Determine the (x, y) coordinate at the center of the cell enclosing the given text.  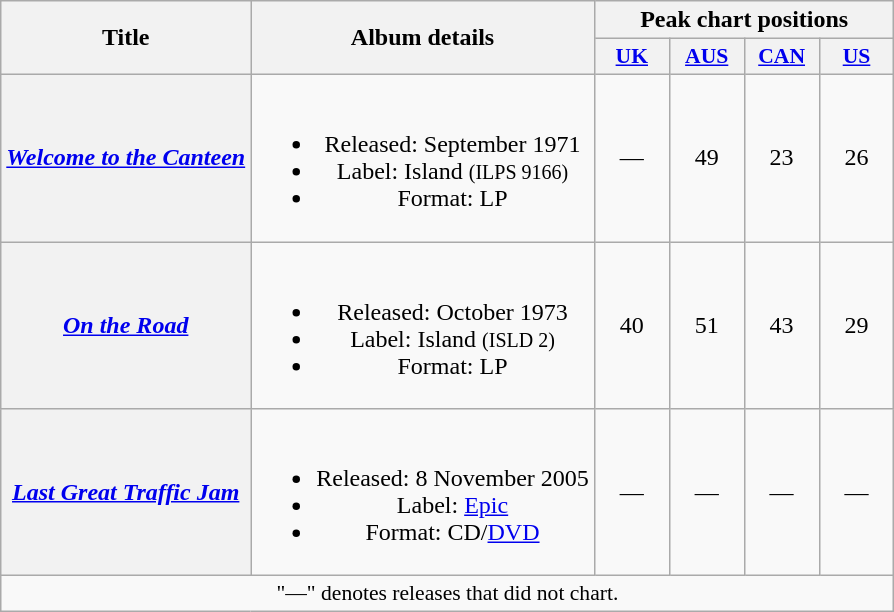
US (856, 57)
"—" denotes releases that did not chart. (448, 594)
29 (856, 326)
Title (126, 38)
Peak chart positions (744, 20)
Last Great Traffic Jam (126, 492)
UK (632, 57)
Released: October 1973Label: Island (ISLD 2)Format: LP (423, 326)
26 (856, 158)
CAN (782, 57)
23 (782, 158)
Welcome to the Canteen (126, 158)
49 (706, 158)
Released: 8 November 2005Label: EpicFormat: CD/DVD (423, 492)
On the Road (126, 326)
40 (632, 326)
Released: September 1971Label: Island (ILPS 9166)Format: LP (423, 158)
Album details (423, 38)
43 (782, 326)
51 (706, 326)
AUS (706, 57)
